Detect which cell encompasses the target text, then output its (x, y) center coordinate. 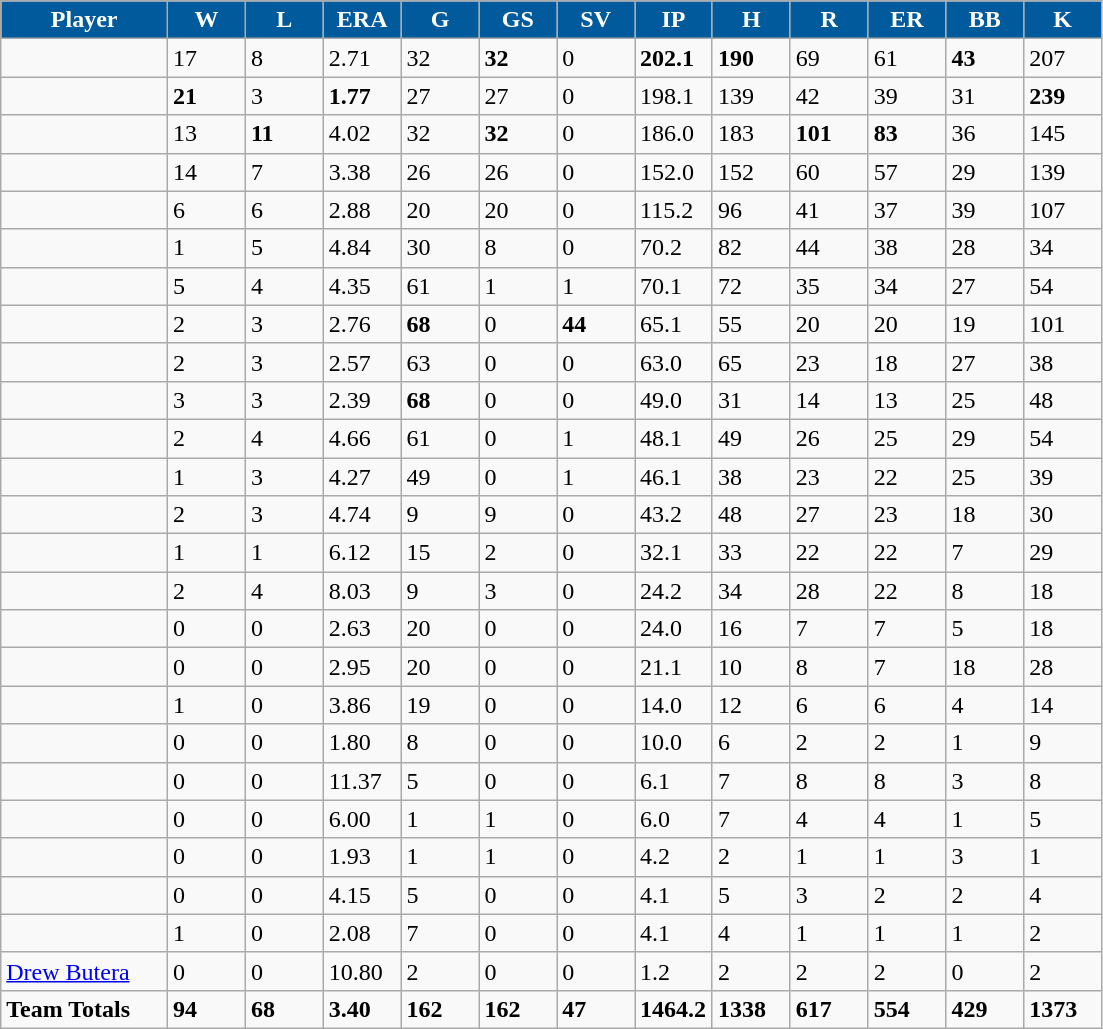
14.0 (674, 705)
617 (829, 1009)
21 (207, 96)
2.88 (362, 210)
6.1 (674, 781)
55 (751, 324)
35 (829, 286)
41 (829, 210)
43.2 (674, 515)
4.66 (362, 438)
1464.2 (674, 1009)
186.0 (674, 134)
48.1 (674, 438)
32.1 (674, 553)
3.86 (362, 705)
15 (440, 553)
2.39 (362, 400)
R (829, 20)
1338 (751, 1009)
107 (1063, 210)
10 (751, 667)
65 (751, 362)
47 (596, 1009)
429 (985, 1009)
10.80 (362, 971)
L (284, 20)
43 (985, 58)
183 (751, 134)
ER (907, 20)
239 (1063, 96)
W (207, 20)
33 (751, 553)
145 (1063, 134)
46.1 (674, 477)
2.63 (362, 629)
G (440, 20)
6.0 (674, 819)
H (751, 20)
6.12 (362, 553)
SV (596, 20)
63 (440, 362)
4.35 (362, 286)
4.15 (362, 895)
2.57 (362, 362)
554 (907, 1009)
1.80 (362, 743)
82 (751, 248)
17 (207, 58)
10.0 (674, 743)
IP (674, 20)
11.37 (362, 781)
36 (985, 134)
4.02 (362, 134)
11 (284, 134)
GS (518, 20)
4.27 (362, 477)
37 (907, 210)
207 (1063, 58)
152.0 (674, 172)
Drew Butera (84, 971)
96 (751, 210)
94 (207, 1009)
2.08 (362, 933)
3.40 (362, 1009)
4.2 (674, 857)
202.1 (674, 58)
1373 (1063, 1009)
57 (907, 172)
190 (751, 58)
K (1063, 20)
2.95 (362, 667)
24.0 (674, 629)
8.03 (362, 591)
1.93 (362, 857)
49.0 (674, 400)
198.1 (674, 96)
16 (751, 629)
1.2 (674, 971)
4.84 (362, 248)
3.38 (362, 172)
72 (751, 286)
42 (829, 96)
4.74 (362, 515)
12 (751, 705)
115.2 (674, 210)
1.77 (362, 96)
65.1 (674, 324)
Player (84, 20)
Team Totals (84, 1009)
ERA (362, 20)
21.1 (674, 667)
70.2 (674, 248)
2.71 (362, 58)
152 (751, 172)
BB (985, 20)
69 (829, 58)
63.0 (674, 362)
83 (907, 134)
24.2 (674, 591)
2.76 (362, 324)
6.00 (362, 819)
70.1 (674, 286)
60 (829, 172)
